Pinpoint the cell where the given text exists, returning its (x, y) midpoint coordinate. 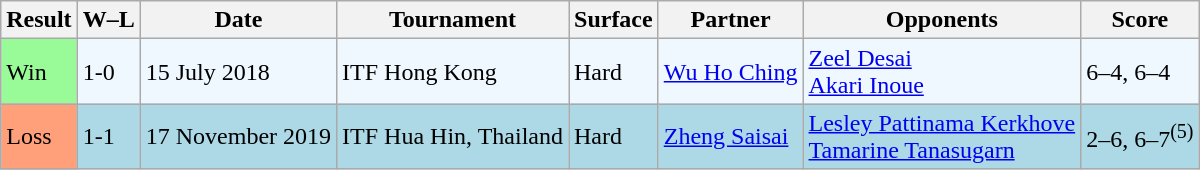
1-1 (108, 136)
Zeel Desai Akari Inoue (942, 72)
17 November 2019 (238, 136)
Zheng Saisai (730, 136)
Tournament (453, 20)
15 July 2018 (238, 72)
ITF Hua Hin, Thailand (453, 136)
6–4, 6–4 (1140, 72)
Lesley Pattinama Kerkhove Tamarine Tanasugarn (942, 136)
Score (1140, 20)
ITF Hong Kong (453, 72)
Win (39, 72)
Surface (613, 20)
Partner (730, 20)
W–L (108, 20)
Wu Ho Ching (730, 72)
Loss (39, 136)
Result (39, 20)
Opponents (942, 20)
1-0 (108, 72)
2–6, 6–7(5) (1140, 136)
Date (238, 20)
